Return (x, y) of the center of cell containing provided text 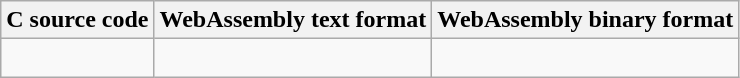
WebAssembly text format (293, 20)
C source code (78, 20)
WebAssembly binary format (586, 20)
